Search for the cell housing the specified text and yield its (x, y) center coordinate. 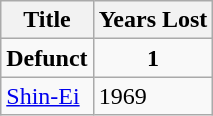
1 (153, 58)
Shin-Ei (47, 96)
Years Lost (153, 20)
Title (47, 20)
1969 (153, 96)
Defunct (47, 58)
